Find where the given text appears and provide that cell's center as [X, Y] coordinate. 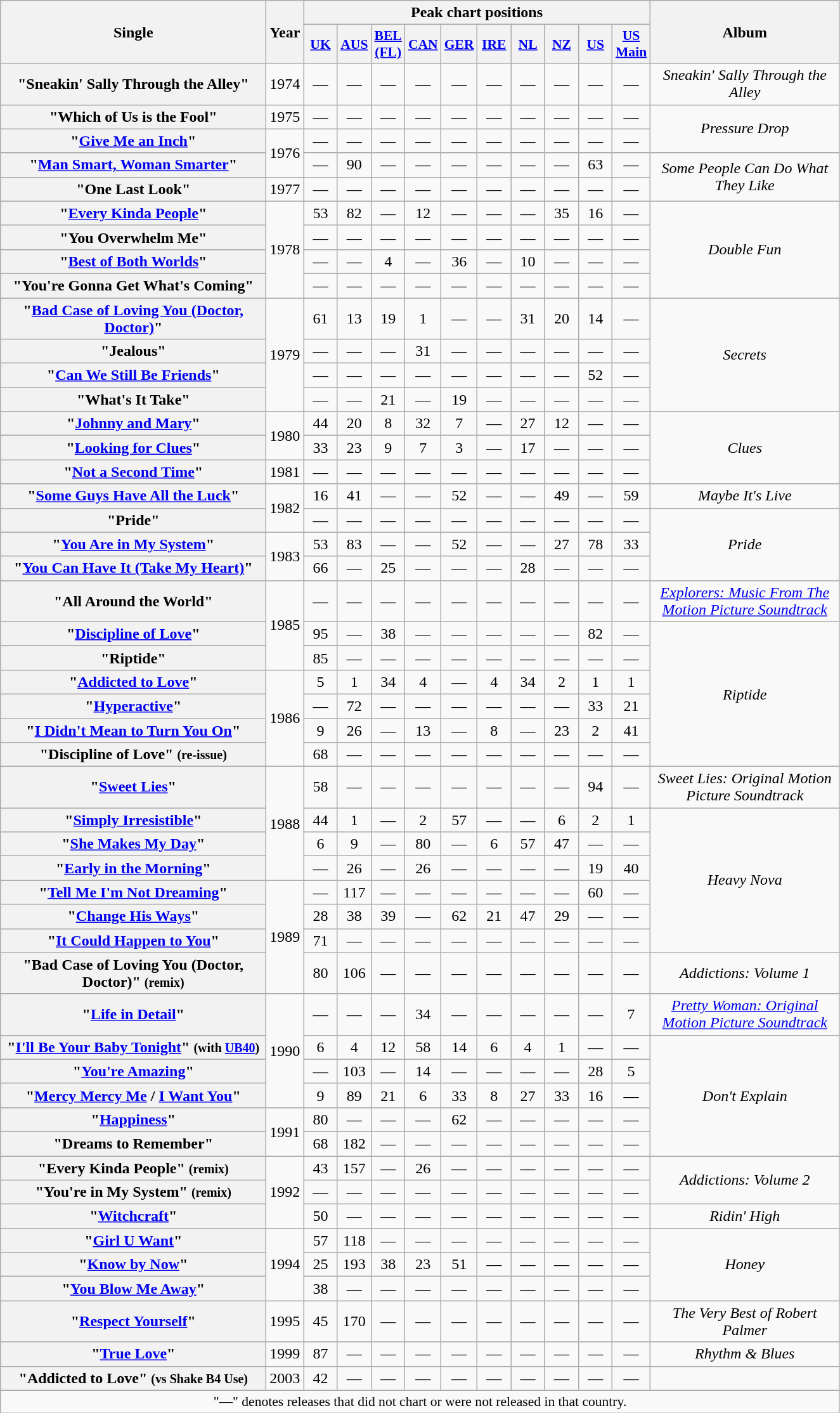
"She Makes My Day" [133, 844]
103 [354, 1071]
The Very Best of Robert Palmer [744, 1322]
"Jealous" [133, 351]
"What's It Take" [133, 400]
US [596, 44]
"Give Me an Inch" [133, 141]
"You Can Have It (Take My Heart)" [133, 568]
"Life in Detail" [133, 1015]
"I Didn't Mean to Turn You On" [133, 730]
1989 [285, 937]
Pretty Woman: Original Motion Picture Soundtrack [744, 1015]
1980 [285, 436]
95 [321, 634]
1975 [285, 117]
"Bad Case of Loving You (Doctor, Doctor)" (remix) [133, 973]
"You Are in My System" [133, 544]
1983 [285, 556]
61 [321, 318]
43 [321, 1168]
"Not a Second Time" [133, 472]
Secrets [744, 355]
87 [321, 1354]
"—" denotes releases that did not chart or were not released in that country. [420, 1402]
17 [527, 448]
1990 [285, 1050]
1991 [285, 1131]
117 [354, 892]
"I'll Be Your Baby Tonight" (with UB40) [133, 1047]
45 [321, 1322]
IRE [494, 44]
NL [527, 44]
BEL (FL) [388, 44]
Peak chart positions [477, 13]
83 [354, 544]
"Simply Irresistible" [133, 820]
Honey [744, 1265]
63 [596, 165]
1977 [285, 189]
"Hyperactive" [133, 706]
1986 [285, 718]
"Discipline of Love" [133, 634]
Maybe It's Live [744, 496]
1979 [285, 355]
Heavy Nova [744, 880]
"Change His Ways" [133, 916]
3 [459, 448]
32 [423, 424]
"Dreams to Remember" [133, 1143]
Addictions: Volume 1 [744, 973]
"Can We Still Be Friends" [133, 375]
40 [631, 868]
1995 [285, 1322]
78 [596, 544]
Don't Explain [744, 1095]
"Tell Me I'm Not Dreaming" [133, 892]
"Best of Both Worlds" [133, 261]
Addictions: Volume 2 [744, 1180]
Pride [744, 544]
"Know by Now" [133, 1265]
157 [354, 1168]
"All Around the World" [133, 601]
50 [321, 1216]
Double Fun [744, 249]
1982 [285, 508]
39 [388, 916]
29 [562, 916]
US Main [631, 44]
71 [321, 941]
170 [354, 1322]
"Mercy Mercy Me / I Want You" [133, 1095]
1994 [285, 1265]
Explorers: Music From The Motion Picture Soundtrack [744, 601]
"Early in the Morning" [133, 868]
"Riptide" [133, 658]
"You're Amazing" [133, 1071]
Rhythm & Blues [744, 1354]
Sweet Lies: Original Motion Picture Soundtrack [744, 788]
"True Love" [133, 1354]
"One Last Look" [133, 189]
1978 [285, 249]
"Pride" [133, 520]
"Man Smart, Woman Smarter" [133, 165]
NZ [562, 44]
35 [562, 213]
2003 [285, 1378]
Sneakin' Sally Through the Alley [744, 84]
Some People Can Do What They Like [744, 177]
94 [596, 788]
"Sneakin' Sally Through the Alley" [133, 84]
118 [354, 1240]
42 [321, 1378]
89 [354, 1095]
AUS [354, 44]
Riptide [744, 694]
Ridin' High [744, 1216]
90 [354, 165]
"Bad Case of Loving You (Doctor, Doctor)" [133, 318]
"Looking for Clues" [133, 448]
"Every Kinda People" [133, 213]
36 [459, 261]
"Sweet Lies" [133, 788]
CAN [423, 44]
182 [354, 1143]
1976 [285, 153]
1985 [285, 625]
"You're Gonna Get What's Coming" [133, 285]
"Discipline of Love" (re-issue) [133, 755]
1999 [285, 1354]
Album [744, 32]
Clues [744, 448]
"Respect Yourself" [133, 1322]
"Girl U Want" [133, 1240]
1974 [285, 84]
Pressure Drop [744, 129]
59 [631, 496]
1981 [285, 472]
"You Blow Me Away" [133, 1289]
UK [321, 44]
"Addicted to Love" [133, 682]
"It Could Happen to You" [133, 941]
"Every Kinda People" (remix) [133, 1168]
"Happiness" [133, 1119]
"Which of Us is the Fool" [133, 117]
"You Overwhelm Me" [133, 237]
Year [285, 32]
"Addicted to Love" (vs Shake B4 Use) [133, 1378]
"Some Guys Have All the Luck" [133, 496]
"You're in My System" (remix) [133, 1192]
10 [527, 261]
GER [459, 44]
1988 [285, 823]
66 [321, 568]
106 [354, 973]
60 [596, 892]
Single [133, 32]
"Johnny and Mary" [133, 424]
85 [321, 658]
51 [459, 1265]
193 [354, 1265]
1992 [285, 1192]
49 [562, 496]
"Witchcraft" [133, 1216]
72 [354, 706]
